Extract the (x, y) coordinate from the center of the cell holding the provided text.  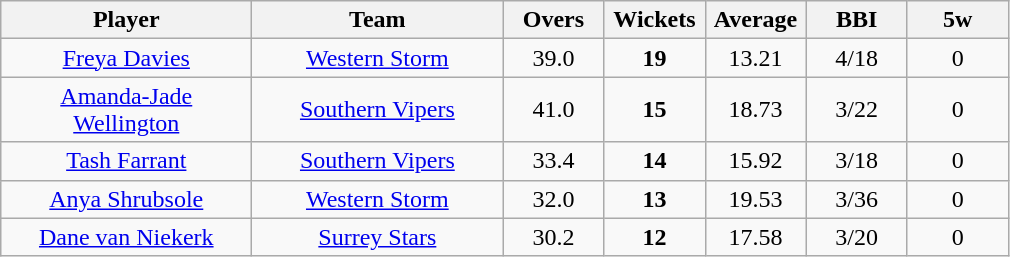
Anya Shrubsole (126, 199)
19.53 (756, 199)
BBI (856, 20)
12 (654, 237)
Amanda-Jade Wellington (126, 110)
Freya Davies (126, 58)
15 (654, 110)
3/18 (856, 161)
32.0 (554, 199)
19 (654, 58)
18.73 (756, 110)
Dane van Niekerk (126, 237)
13 (654, 199)
Tash Farrant (126, 161)
Team (378, 20)
Player (126, 20)
41.0 (554, 110)
4/18 (856, 58)
13.21 (756, 58)
14 (654, 161)
3/22 (856, 110)
3/36 (856, 199)
15.92 (756, 161)
3/20 (856, 237)
39.0 (554, 58)
Overs (554, 20)
Average (756, 20)
Surrey Stars (378, 237)
5w (958, 20)
33.4 (554, 161)
Wickets (654, 20)
30.2 (554, 237)
17.58 (756, 237)
